Return the (x, y) coordinate for the center point of the cell that contains the specified text.  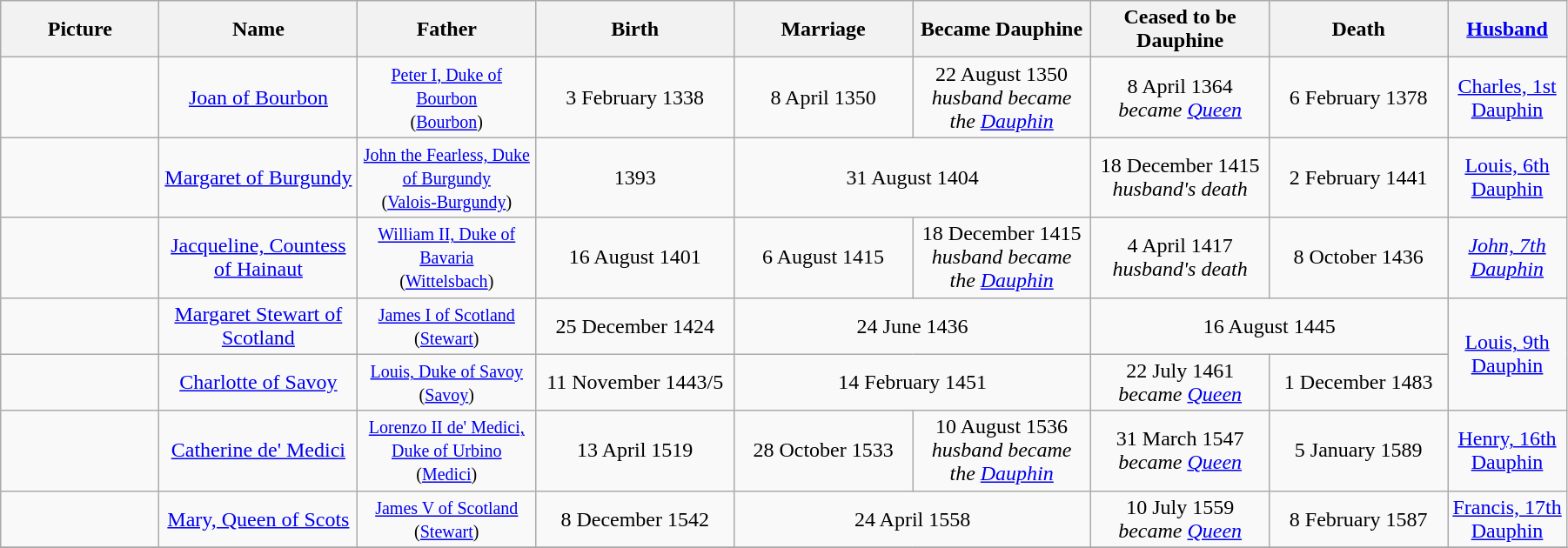
William II, Duke of Bavaria(Wittelsbach) (447, 257)
Henry, 16th Dauphin (1507, 451)
James V of Scotland(Stewart) (447, 518)
16 August 1445 (1270, 325)
Margaret Stewart of Scotland (258, 325)
31 August 1404 (913, 177)
Marriage (823, 30)
Husband (1507, 30)
John, 7th Dauphin (1507, 257)
28 October 1533 (823, 451)
Margaret of Burgundy (258, 177)
Louis, 6th Dauphin (1507, 177)
2 February 1441 (1359, 177)
Charlotte of Savoy (258, 383)
8 December 1542 (635, 518)
31 March 1547became Queen (1180, 451)
Name (258, 30)
10 August 1536husband became the Dauphin (1002, 451)
Jacqueline, Countess of Hainaut (258, 257)
24 June 1436 (913, 325)
11 November 1443/5 (635, 383)
10 July 1559became Queen (1180, 518)
Peter I, Duke of Bourbon(Bourbon) (447, 97)
8 October 1436 (1359, 257)
1 December 1483 (1359, 383)
Louis, Duke of Savoy(Savoy) (447, 383)
8 April 1350 (823, 97)
James I of Scotland(Stewart) (447, 325)
Became Dauphine (1002, 30)
Catherine de' Medici (258, 451)
6 August 1415 (823, 257)
5 January 1589 (1359, 451)
Francis, 17th Dauphin (1507, 518)
1393 (635, 177)
Birth (635, 30)
8 April 1364became Queen (1180, 97)
4 April 1417husband's death (1180, 257)
6 February 1378 (1359, 97)
Picture (80, 30)
25 December 1424 (635, 325)
Louis, 9th Dauphin (1507, 354)
Mary, Queen of Scots (258, 518)
Joan of Bourbon (258, 97)
24 April 1558 (913, 518)
22 August 1350husband became the Dauphin (1002, 97)
16 August 1401 (635, 257)
Charles, 1st Dauphin (1507, 97)
14 February 1451 (913, 383)
22 July 1461became Queen (1180, 383)
13 April 1519 (635, 451)
Lorenzo II de' Medici, Duke of Urbino(Medici) (447, 451)
John the Fearless, Duke of Burgundy(Valois-Burgundy) (447, 177)
18 December 1415husband became the Dauphin (1002, 257)
Father (447, 30)
Ceased to be Dauphine (1180, 30)
8 February 1587 (1359, 518)
3 February 1338 (635, 97)
Death (1359, 30)
18 December 1415husband's death (1180, 177)
